Scan for the cell matching the given text and deliver its (x, y) coordinate at center. 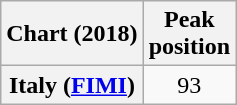
Italy (FIMI) (72, 85)
Peakposition (189, 34)
Chart (2018) (72, 34)
93 (189, 85)
